Extract the (x, y) coordinate from the center of the cell holding the provided text.  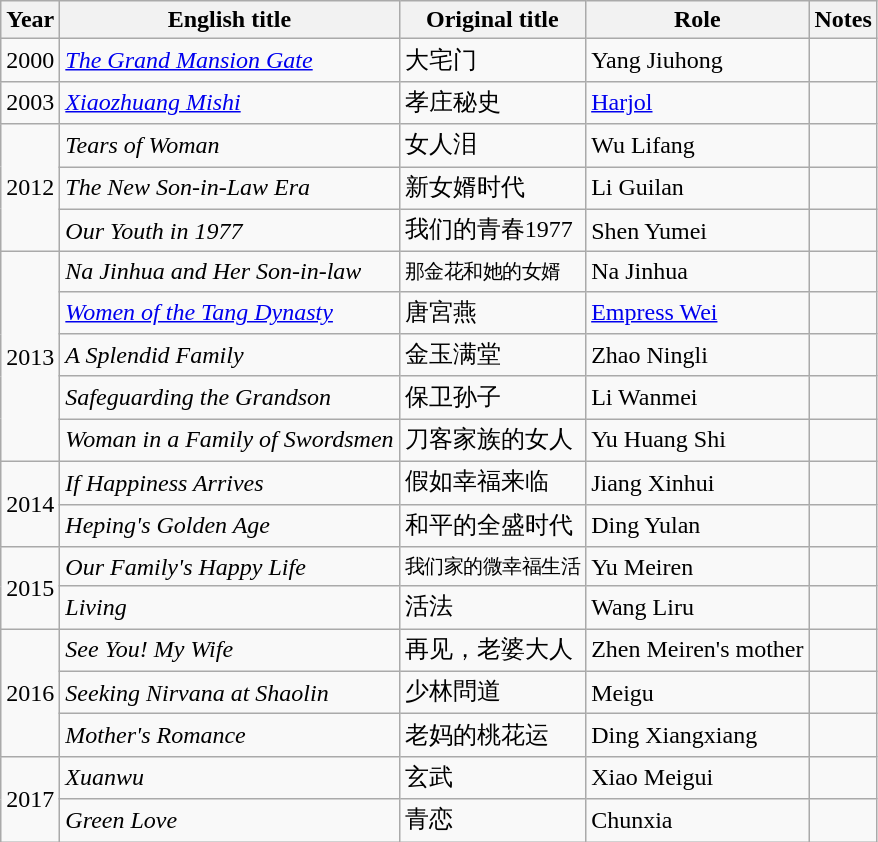
Yu Meiren (698, 567)
Yang Jiuhong (698, 60)
活法 (492, 608)
Jiang Xinhui (698, 482)
Li Guilan (698, 188)
金玉满堂 (492, 356)
孝庄秘史 (492, 102)
Na Jinhua (698, 272)
Our Youth in 1977 (230, 230)
Woman in a Family of Swordsmen (230, 440)
刀客家族的女人 (492, 440)
Heping's Golden Age (230, 526)
Shen Yumei (698, 230)
少林問道 (492, 692)
Xuanwu (230, 778)
Xiao Meigui (698, 778)
2015 (30, 588)
The New Son-in-Law Era (230, 188)
新女婿时代 (492, 188)
Living (230, 608)
唐宮燕 (492, 312)
玄武 (492, 778)
假如幸福来临 (492, 482)
Tears of Woman (230, 146)
The Grand Mansion Gate (230, 60)
Zhen Meiren's mother (698, 650)
Notes (843, 20)
A Splendid Family (230, 356)
和平的全盛时代 (492, 526)
Xiaozhuang Mishi (230, 102)
Year (30, 20)
再见，老婆大人 (492, 650)
2014 (30, 504)
Our Family's Happy Life (230, 567)
Ding Yulan (698, 526)
Ding Xiangxiang (698, 736)
Wu Lifang (698, 146)
Chunxia (698, 820)
Role (698, 20)
Mother's Romance (230, 736)
2017 (30, 798)
Green Love (230, 820)
青恋 (492, 820)
保卫孙子 (492, 398)
Empress Wei (698, 312)
那金花和她的女婿 (492, 272)
English title (230, 20)
Safeguarding the Grandson (230, 398)
Meigu (698, 692)
老妈的桃花运 (492, 736)
Na Jinhua and Her Son-in-law (230, 272)
If Happiness Arrives (230, 482)
Zhao Ningli (698, 356)
Wang Liru (698, 608)
Li Wanmei (698, 398)
2000 (30, 60)
我们的青春1977 (492, 230)
我们家的微幸福生活 (492, 567)
2016 (30, 693)
2012 (30, 188)
Yu Huang Shi (698, 440)
女人泪 (492, 146)
See You! My Wife (230, 650)
Original title (492, 20)
2003 (30, 102)
2013 (30, 357)
大宅门 (492, 60)
Seeking Nirvana at Shaolin (230, 692)
Women of the Tang Dynasty (230, 312)
Harjol (698, 102)
